Scan for the cell matching the given text and deliver its [x, y] coordinate at center. 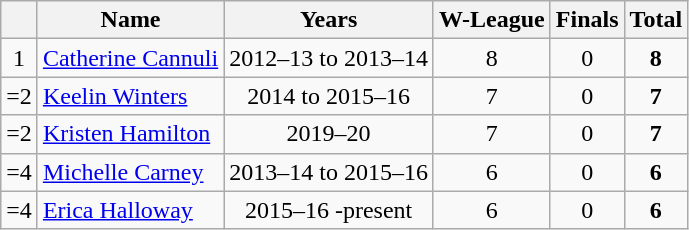
Years [329, 20]
2019–20 [329, 134]
W-League [492, 20]
Keelin Winters [130, 96]
Name [130, 20]
2015–16 -present [329, 210]
Kristen Hamilton [130, 134]
2013–14 to 2015–16 [329, 172]
Total [656, 20]
Michelle Carney [130, 172]
Catherine Cannuli [130, 58]
Erica Halloway [130, 210]
Finals [587, 20]
2014 to 2015–16 [329, 96]
1 [20, 58]
2012–13 to 2013–14 [329, 58]
